Provide the (X, Y) coordinate of the cell's center where the given text is located.  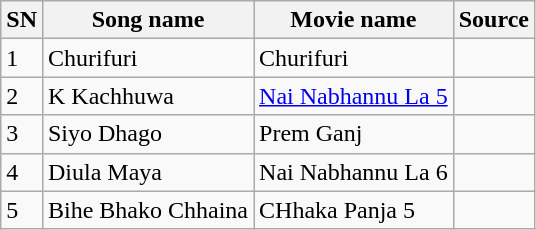
4 (22, 172)
Diula Maya (148, 172)
Nai Nabhannu La 5 (354, 96)
Prem Ganj (354, 134)
CHhaka Panja 5 (354, 210)
Source (494, 20)
SN (22, 20)
Bihe Bhako Chhaina (148, 210)
5 (22, 210)
2 (22, 96)
3 (22, 134)
Nai Nabhannu La 6 (354, 172)
Siyo Dhago (148, 134)
1 (22, 58)
K Kachhuwa (148, 96)
Song name (148, 20)
Movie name (354, 20)
